Determine the [X, Y] coordinate at the center of the cell enclosing the given text.  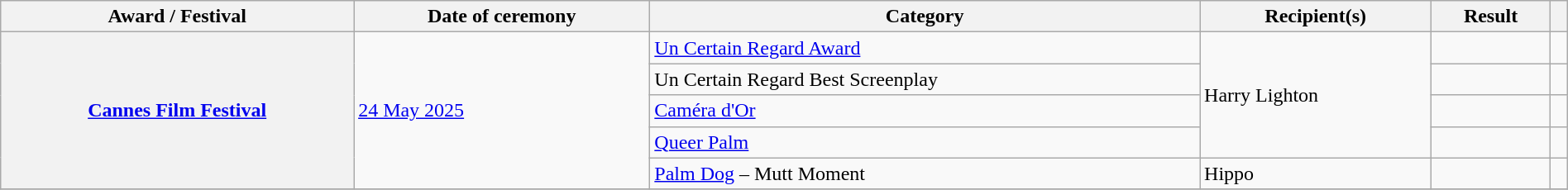
Palm Dog – Mutt Moment [925, 173]
Caméra d'Or [925, 111]
Date of ceremony [502, 17]
Cannes Film Festival [177, 111]
Category [925, 17]
Queer Palm [925, 142]
Award / Festival [177, 17]
Recipient(s) [1316, 17]
24 May 2025 [502, 111]
Result [1491, 17]
Un Certain Regard Award [925, 48]
Hippo [1316, 173]
Un Certain Regard Best Screenplay [925, 79]
Harry Lighton [1316, 95]
